Capture the cell that displays the provided text and extract its (X, Y) central coordinate. 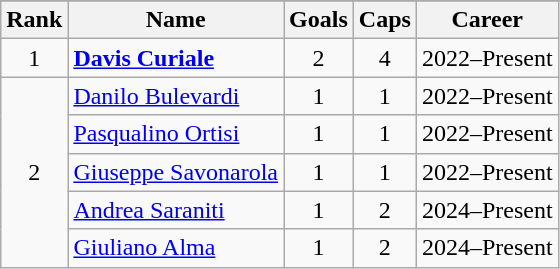
Giuliano Alma (176, 248)
Giuseppe Savonarola (176, 172)
Danilo Bulevardi (176, 96)
Davis Curiale (176, 58)
Goals (319, 20)
4 (384, 58)
Rank (34, 20)
Career (487, 20)
Caps (384, 20)
Name (176, 20)
Andrea Saraniti (176, 210)
Pasqualino Ortisi (176, 134)
